Pinpoint the cell where the given text exists, returning its (X, Y) midpoint coordinate. 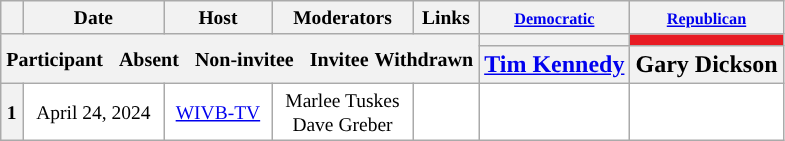
Links (446, 18)
Democratic (554, 18)
Republican (706, 18)
WIVB-TV (218, 112)
Tim Kennedy (554, 64)
Participant Absent Non-invitee Invitee Withdrawn (240, 58)
1 (12, 112)
Host (218, 18)
Date (94, 18)
Gary Dickson (706, 64)
Marlee TuskesDave Greber (343, 112)
April 24, 2024 (94, 112)
Moderators (343, 18)
